Find where the given text appears and provide that cell's center as [X, Y] coordinate. 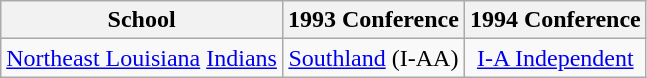
Southland (I-AA) [373, 58]
1994 Conference [555, 20]
I-A Independent [555, 58]
School [142, 20]
Northeast Louisiana Indians [142, 58]
1993 Conference [373, 20]
